From the cell containing the given text, extract its center point as [X, Y] coordinate. 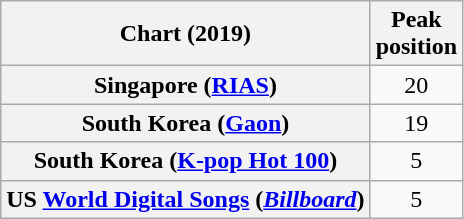
US World Digital Songs (Billboard) [186, 199]
Peakposition [416, 34]
20 [416, 85]
Singapore (RIAS) [186, 85]
Chart (2019) [186, 34]
South Korea (K-pop Hot 100) [186, 161]
South Korea (Gaon) [186, 123]
19 [416, 123]
